Output the (x, y) coordinate of the center of the cell containing the given text.  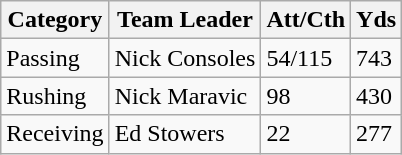
98 (306, 96)
743 (376, 58)
Nick Consoles (185, 58)
Att/Cth (306, 20)
277 (376, 134)
Category (55, 20)
Team Leader (185, 20)
Yds (376, 20)
Passing (55, 58)
Ed Stowers (185, 134)
430 (376, 96)
22 (306, 134)
Nick Maravic (185, 96)
Rushing (55, 96)
Receiving (55, 134)
54/115 (306, 58)
